Provide the [X, Y] coordinate of the cell's center where the given text is located.  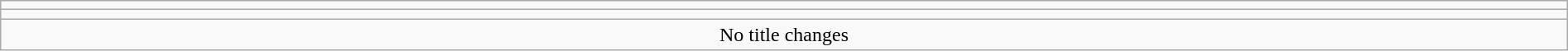
No title changes [784, 35]
